Provide the (x, y) coordinate of the cell's center where the given text is located.  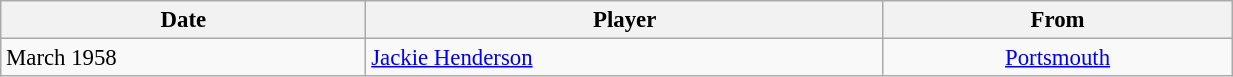
Date (184, 20)
Jackie Henderson (625, 58)
Portsmouth (1057, 58)
March 1958 (184, 58)
From (1057, 20)
Player (625, 20)
